Extract the [X, Y] coordinate from the center of the cell holding the provided text.  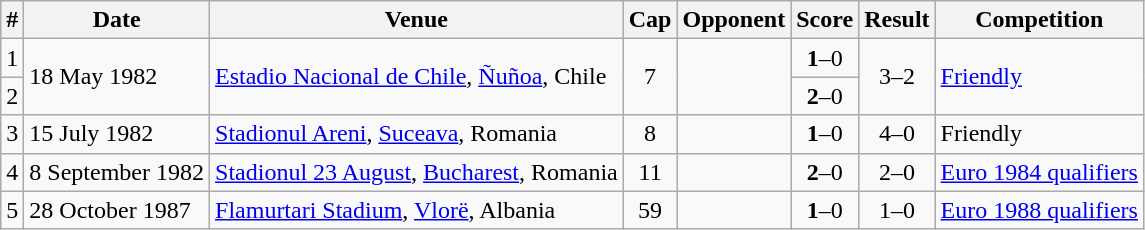
# [12, 20]
Date [117, 20]
Flamurtari Stadium, Vlorë, Albania [417, 210]
1 [12, 58]
Competition [1039, 20]
3 [12, 134]
Euro 1984 qualifiers [1039, 172]
59 [650, 210]
Venue [417, 20]
5 [12, 210]
7 [650, 77]
2 [12, 96]
Score [825, 20]
Stadionul Areni, Suceava, Romania [417, 134]
Stadionul 23 August, Bucharest, Romania [417, 172]
15 July 1982 [117, 134]
Euro 1988 qualifiers [1039, 210]
28 October 1987 [117, 210]
8 September 1982 [117, 172]
11 [650, 172]
Estadio Nacional de Chile, Ñuñoa, Chile [417, 77]
18 May 1982 [117, 77]
Opponent [734, 20]
4 [12, 172]
8 [650, 134]
3–2 [897, 77]
Cap [650, 20]
Result [897, 20]
4–0 [897, 134]
